For the text-containing cell, return its midpoint in [X, Y] coordinate format. 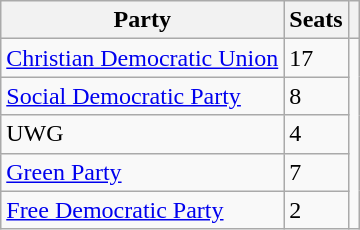
Christian Democratic Union [142, 58]
7 [316, 172]
17 [316, 58]
4 [316, 134]
Free Democratic Party [142, 210]
UWG [142, 134]
Seats [316, 20]
Green Party [142, 172]
Social Democratic Party [142, 96]
8 [316, 96]
2 [316, 210]
Party [142, 20]
